Return (x, y) of the center of cell containing provided text 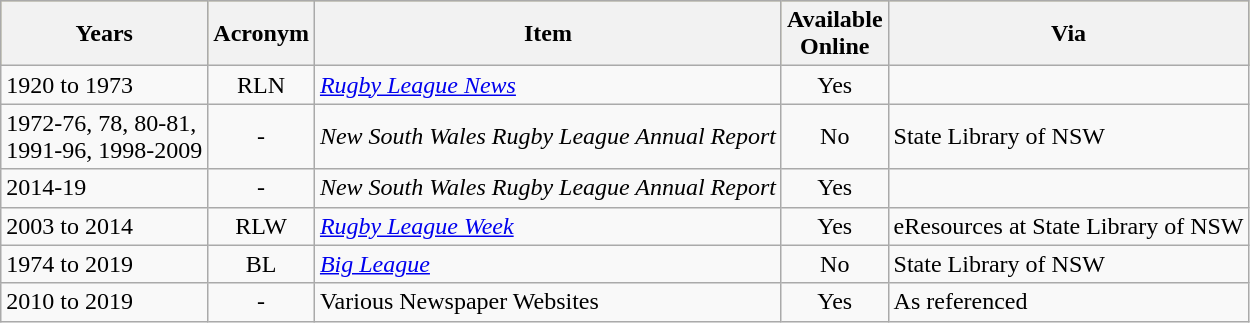
RLN (262, 85)
Item (548, 34)
RLW (262, 226)
As referenced (1068, 302)
2014-19 (104, 188)
Years (104, 34)
Various Newspaper Websites (548, 302)
Acronym (262, 34)
1972-76, 78, 80-81,1991-96, 1998-2009 (104, 136)
Big League (548, 264)
2003 to 2014 (104, 226)
2010 to 2019 (104, 302)
Via (1068, 34)
BL (262, 264)
eResources at State Library of NSW (1068, 226)
Rugby League Week (548, 226)
1920 to 1973 (104, 85)
AvailableOnline (834, 34)
1974 to 2019 (104, 264)
Rugby League News (548, 85)
